Provide the [x, y] coordinate of the cell's center where the given text is located.  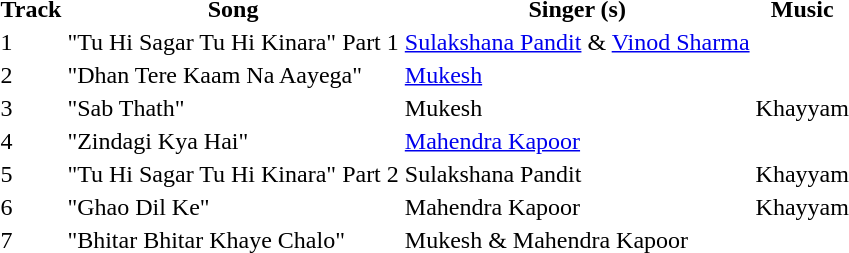
"Sab Thath" [233, 108]
Sulakshana Pandit [577, 174]
Sulakshana Pandit & Vinod Sharma [577, 42]
"Tu Hi Sagar Tu Hi Kinara" Part 1 [233, 42]
"Tu Hi Sagar Tu Hi Kinara" Part 2 [233, 174]
"Zindagi Kya Hai" [233, 141]
"Ghao Dil Ke" [233, 207]
"Dhan Tere Kaam Na Aayega" [233, 75]
